Determine the [x, y] coordinate at the center of the cell enclosing the given text.  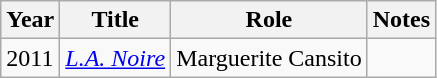
Year [30, 20]
Role [270, 20]
Title [116, 20]
Notes [401, 20]
2011 [30, 58]
L.A. Noire [116, 58]
Marguerite Cansito [270, 58]
